Output the (x, y) coordinate of the center of the cell containing the given text.  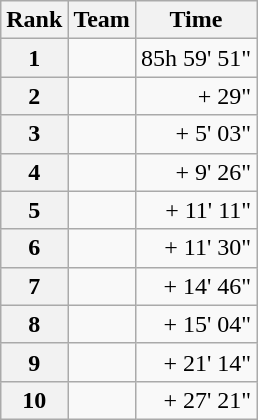
10 (34, 400)
Team (102, 20)
+ 29" (196, 96)
+ 27' 21" (196, 400)
+ 14' 46" (196, 286)
+ 11' 30" (196, 248)
9 (34, 362)
2 (34, 96)
+ 9' 26" (196, 172)
7 (34, 286)
1 (34, 58)
6 (34, 248)
+ 5' 03" (196, 134)
+ 15' 04" (196, 324)
3 (34, 134)
85h 59' 51" (196, 58)
Time (196, 20)
8 (34, 324)
+ 21' 14" (196, 362)
4 (34, 172)
+ 11' 11" (196, 210)
Rank (34, 20)
5 (34, 210)
